Output the [X, Y] coordinate of the center of the cell containing the given text.  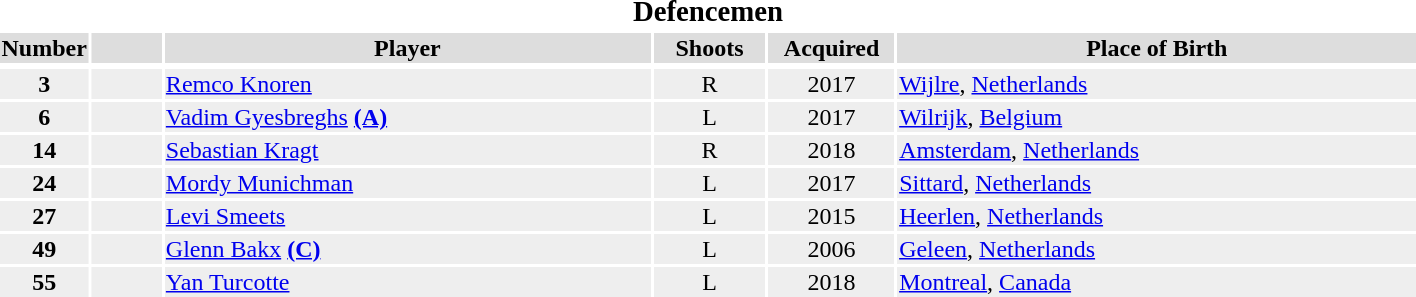
2006 [832, 249]
24 [44, 183]
Place of Birth [1157, 48]
Heerlen, Netherlands [1157, 216]
Shoots [709, 48]
14 [44, 150]
Wijlre, Netherlands [1157, 84]
Acquired [832, 48]
Montreal, Canada [1157, 282]
Glenn Bakx (C) [407, 249]
Amsterdam, Netherlands [1157, 150]
3 [44, 84]
2015 [832, 216]
Levi Smeets [407, 216]
Wilrijk, Belgium [1157, 117]
Sittard, Netherlands [1157, 183]
Remco Knoren [407, 84]
Yan Turcotte [407, 282]
Number [44, 48]
27 [44, 216]
Sebastian Kragt [407, 150]
55 [44, 282]
Vadim Gyesbreghs (A) [407, 117]
Geleen, Netherlands [1157, 249]
Player [407, 48]
Mordy Munichman [407, 183]
6 [44, 117]
49 [44, 249]
